Pinpoint the cell where the given text exists, returning its (x, y) midpoint coordinate. 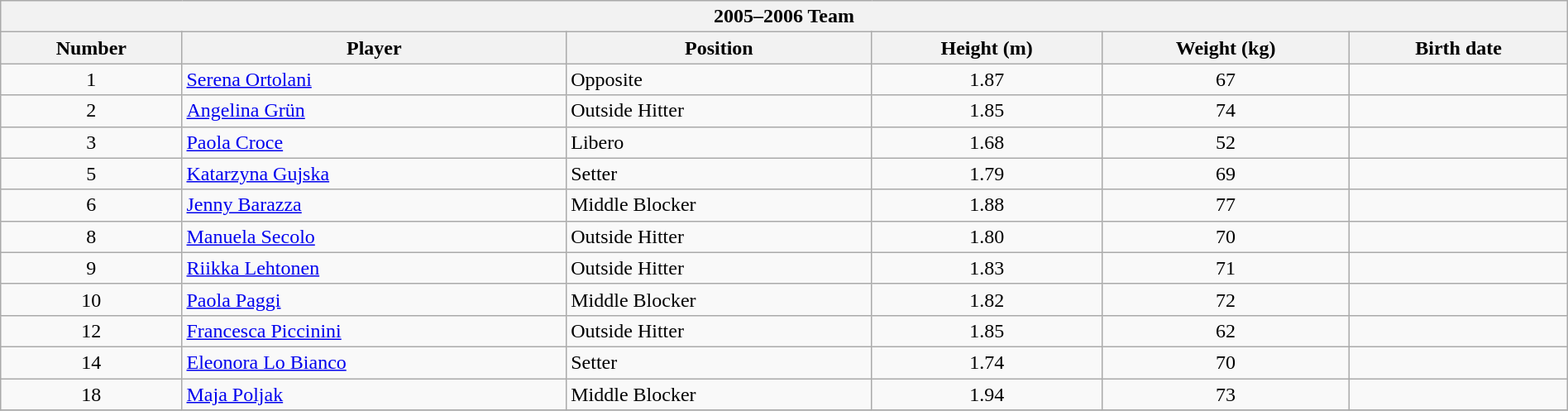
Riikka Lehtonen (374, 268)
69 (1226, 174)
Opposite (719, 79)
1.80 (987, 237)
Jenny Barazza (374, 205)
1.68 (987, 142)
18 (91, 394)
1 (91, 79)
Libero (719, 142)
5 (91, 174)
1.88 (987, 205)
Katarzyna Gujska (374, 174)
Birth date (1459, 48)
9 (91, 268)
2005–2006 Team (784, 17)
Height (m) (987, 48)
14 (91, 362)
8 (91, 237)
2 (91, 111)
Manuela Secolo (374, 237)
Paola Paggi (374, 299)
Player (374, 48)
1.79 (987, 174)
1.83 (987, 268)
67 (1226, 79)
Number (91, 48)
1.94 (987, 394)
62 (1226, 331)
Eleonora Lo Bianco (374, 362)
1.82 (987, 299)
12 (91, 331)
74 (1226, 111)
Francesca Piccinini (374, 331)
1.74 (987, 362)
73 (1226, 394)
10 (91, 299)
Angelina Grün (374, 111)
77 (1226, 205)
Position (719, 48)
1.87 (987, 79)
3 (91, 142)
71 (1226, 268)
6 (91, 205)
Serena Ortolani (374, 79)
Maja Poljak (374, 394)
Paola Croce (374, 142)
72 (1226, 299)
52 (1226, 142)
Weight (kg) (1226, 48)
